Provide the (X, Y) coordinate of the cell's center where the given text is located.  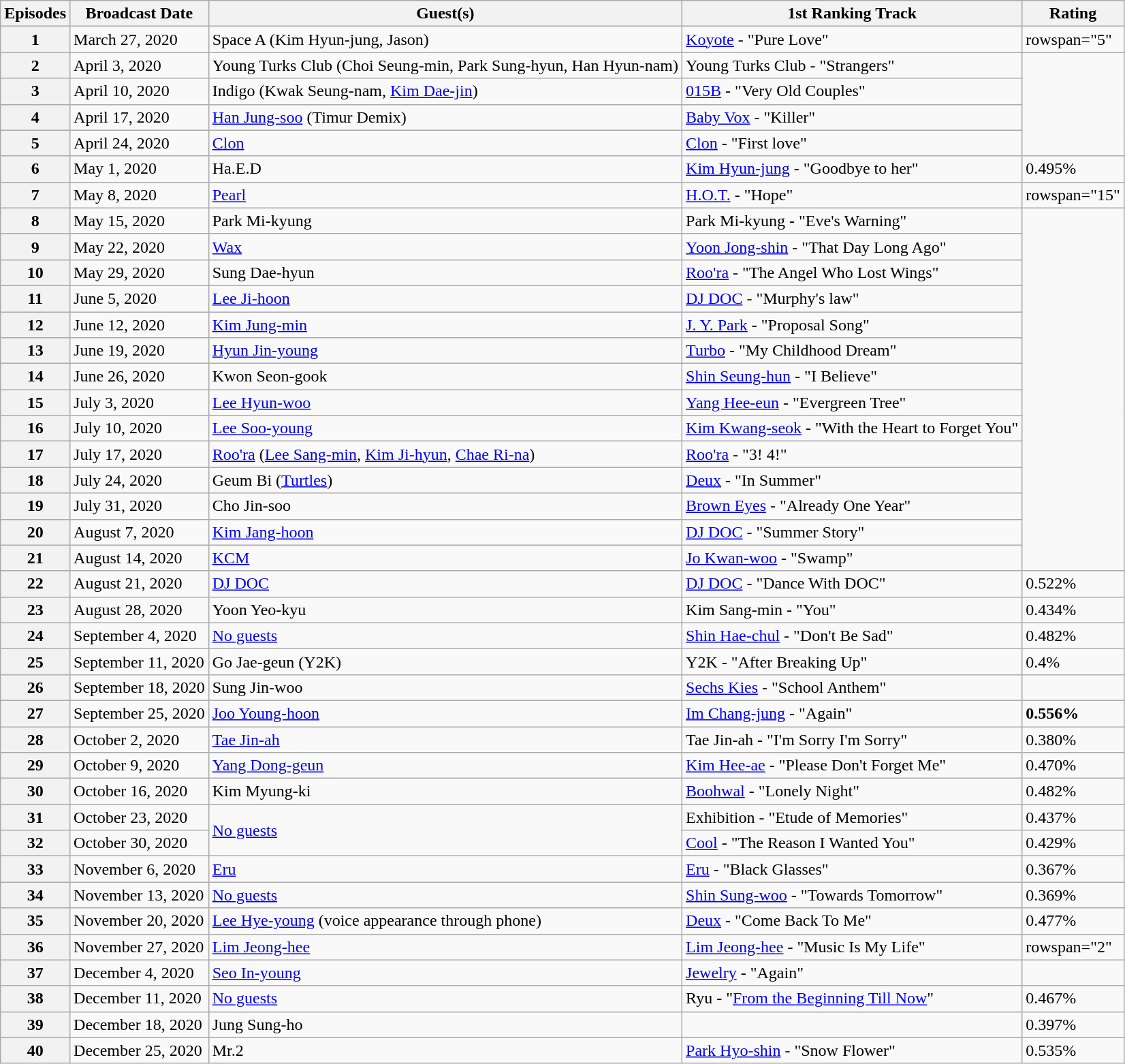
Kim Hee-ae - "Please Don't Forget Me" (853, 766)
34 (35, 895)
11 (35, 298)
Yang Dong-geun (445, 766)
June 26, 2020 (140, 377)
0.397% (1073, 1024)
Kwon Seon-gook (445, 377)
0.434% (1073, 610)
December 4, 2020 (140, 973)
Geum Bi (Turtles) (445, 480)
KCM (445, 558)
August 14, 2020 (140, 558)
15 (35, 403)
39 (35, 1024)
0.429% (1073, 843)
Deux - "Come Back To Me" (853, 921)
38 (35, 999)
September 4, 2020 (140, 636)
19 (35, 506)
Koyote - "Pure Love" (853, 40)
35 (35, 921)
Y2K - "After Breaking Up" (853, 661)
August 21, 2020 (140, 584)
29 (35, 766)
31 (35, 817)
October 30, 2020 (140, 843)
Indigo (Kwak Seung-nam, Kim Dae-jin) (445, 91)
0.437% (1073, 817)
Shin Sung-woo - "Towards Tomorrow" (853, 895)
May 15, 2020 (140, 221)
rowspan="2" (1073, 947)
Kim Sang-min - "You" (853, 610)
Lee Hyun-woo (445, 403)
Broadcast Date (140, 14)
June 12, 2020 (140, 325)
Tae Jin-ah (445, 739)
18 (35, 480)
July 24, 2020 (140, 480)
December 25, 2020 (140, 1050)
April 24, 2020 (140, 143)
0.477% (1073, 921)
Rating (1073, 14)
Space A (Kim Hyun-jung, Jason) (445, 40)
Kim Kwang-seok - "With the Heart to Forget You" (853, 428)
July 31, 2020 (140, 506)
30 (35, 792)
Kim Jang-hoon (445, 532)
Roo'ra - "3! 4!" (853, 454)
22 (35, 584)
May 8, 2020 (140, 195)
Jo Kwan-woo - "Swamp" (853, 558)
40 (35, 1050)
Pearl (445, 195)
December 11, 2020 (140, 999)
33 (35, 869)
rowspan="15" (1073, 195)
0.467% (1073, 999)
Brown Eyes - "Already One Year" (853, 506)
17 (35, 454)
0.535% (1073, 1050)
21 (35, 558)
Jewelry - "Again" (853, 973)
Sung Jin-woo (445, 687)
May 29, 2020 (140, 272)
0.495% (1073, 169)
Lee Soo-young (445, 428)
Eru (445, 869)
Hyun Jin-young (445, 351)
September 25, 2020 (140, 713)
October 9, 2020 (140, 766)
0.380% (1073, 739)
Joo Young-hoon (445, 713)
Seo In-young (445, 973)
1st Ranking Track (853, 14)
7 (35, 195)
Jung Sung-ho (445, 1024)
0.369% (1073, 895)
24 (35, 636)
September 18, 2020 (140, 687)
20 (35, 532)
0.470% (1073, 766)
Wax (445, 247)
Kim Hyun-jung - "Goodbye to her" (853, 169)
Lee Ji-hoon (445, 298)
0.522% (1073, 584)
015B - "Very Old Couples" (853, 91)
0.4% (1073, 661)
Lim Jeong-hee (445, 947)
Baby Vox - "Killer" (853, 117)
H.O.T. - "Hope" (853, 195)
37 (35, 973)
Lim Jeong-hee - "Music Is My Life" (853, 947)
12 (35, 325)
Im Chang-jung - "Again" (853, 713)
J. Y. Park - "Proposal Song" (853, 325)
36 (35, 947)
Yoon Jong-shin - "That Day Long Ago" (853, 247)
Tae Jin-ah - "I'm Sorry I'm Sorry" (853, 739)
Kim Jung-min (445, 325)
July 3, 2020 (140, 403)
Ha.E.D (445, 169)
Shin Seung-hun - "I Believe" (853, 377)
DJ DOC (445, 584)
April 10, 2020 (140, 91)
6 (35, 169)
0.556% (1073, 713)
26 (35, 687)
Deux - "In Summer" (853, 480)
Han Jung-soo (Timur Demix) (445, 117)
November 13, 2020 (140, 895)
Young Turks Club (Choi Seung-min, Park Sung-hyun, Han Hyun-nam) (445, 65)
June 19, 2020 (140, 351)
DJ DOC - "Summer Story" (853, 532)
25 (35, 661)
Yoon Yeo-kyu (445, 610)
August 7, 2020 (140, 532)
Lee Hye-young (voice appearance through phone) (445, 921)
Young Turks Club - "Strangers" (853, 65)
9 (35, 247)
10 (35, 272)
Guest(s) (445, 14)
July 17, 2020 (140, 454)
Cho Jin-soo (445, 506)
March 27, 2020 (140, 40)
14 (35, 377)
April 17, 2020 (140, 117)
DJ DOC - "Dance With DOC" (853, 584)
Mr.2 (445, 1050)
Sechs Kies - "School Anthem" (853, 687)
Exhibition - "Etude of Memories" (853, 817)
2 (35, 65)
13 (35, 351)
Cool - "The Reason I Wanted You" (853, 843)
Clon (445, 143)
June 5, 2020 (140, 298)
Yang Hee-eun - "Evergreen Tree" (853, 403)
4 (35, 117)
November 27, 2020 (140, 947)
Park Mi-kyung (445, 221)
3 (35, 91)
October 16, 2020 (140, 792)
0.367% (1073, 869)
27 (35, 713)
December 18, 2020 (140, 1024)
Turbo - "My Childhood Dream" (853, 351)
Roo'ra (Lee Sang-min, Kim Ji-hyun, Chae Ri-na) (445, 454)
23 (35, 610)
Park Mi-kyung - "Eve's Warning" (853, 221)
Shin Hae-chul - "Don't Be Sad" (853, 636)
Roo'ra - "The Angel Who Lost Wings" (853, 272)
May 22, 2020 (140, 247)
8 (35, 221)
October 2, 2020 (140, 739)
28 (35, 739)
Boohwal - "Lonely Night" (853, 792)
Ryu - "From the Beginning Till Now" (853, 999)
Go Jae-geun (Y2K) (445, 661)
32 (35, 843)
April 3, 2020 (140, 65)
Eru - "Black Glasses" (853, 869)
5 (35, 143)
July 10, 2020 (140, 428)
16 (35, 428)
November 6, 2020 (140, 869)
1 (35, 40)
November 20, 2020 (140, 921)
September 11, 2020 (140, 661)
Kim Myung-ki (445, 792)
August 28, 2020 (140, 610)
May 1, 2020 (140, 169)
Clon - "First love" (853, 143)
Sung Dae-hyun (445, 272)
DJ DOC - "Murphy's law" (853, 298)
Park Hyo-shin - "Snow Flower" (853, 1050)
Episodes (35, 14)
rowspan="5" (1073, 40)
October 23, 2020 (140, 817)
